Output the (X, Y) coordinate of the center of the cell containing the given text.  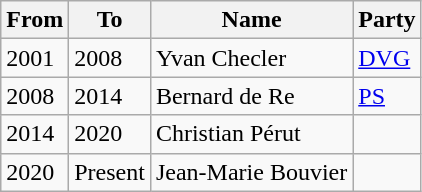
Present (110, 172)
DVG (387, 58)
Jean-Marie Bouvier (251, 172)
Party (387, 20)
PS (387, 96)
To (110, 20)
Christian Pérut (251, 134)
Bernard de Re (251, 96)
Name (251, 20)
Yvan Checler (251, 58)
From (35, 20)
2001 (35, 58)
